Detect which cell encompasses the target text, then output its [X, Y] center coordinate. 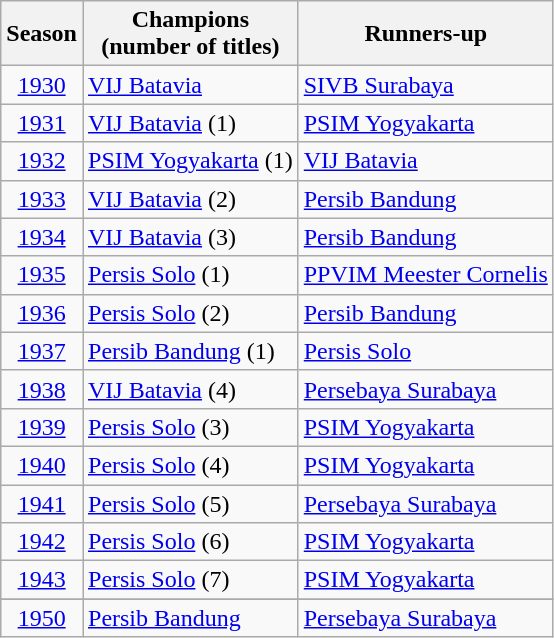
Persib Bandung (1) [190, 351]
Persis Solo (4) [190, 465]
1950 [42, 618]
SIVB Surabaya [426, 85]
Persis Solo (3) [190, 427]
Persis Solo (5) [190, 503]
VIJ Batavia (2) [190, 199]
1932 [42, 161]
1943 [42, 580]
1931 [42, 123]
1939 [42, 427]
Persis Solo (1) [190, 275]
PPVIM Meester Cornelis [426, 275]
1940 [42, 465]
1941 [42, 503]
1935 [42, 275]
VIJ Batavia (3) [190, 237]
Season [42, 34]
Runners-up [426, 34]
Champions(number of titles) [190, 34]
PSIM Yogyakarta (1) [190, 161]
1933 [42, 199]
1942 [42, 542]
VIJ Batavia (1) [190, 123]
1936 [42, 313]
Persis Solo (7) [190, 580]
1930 [42, 85]
Persis Solo [426, 351]
Persis Solo (6) [190, 542]
1937 [42, 351]
1934 [42, 237]
Persis Solo (2) [190, 313]
1938 [42, 389]
VIJ Batavia (4) [190, 389]
